Extract the (X, Y) coordinate from the center of the cell holding the provided text.  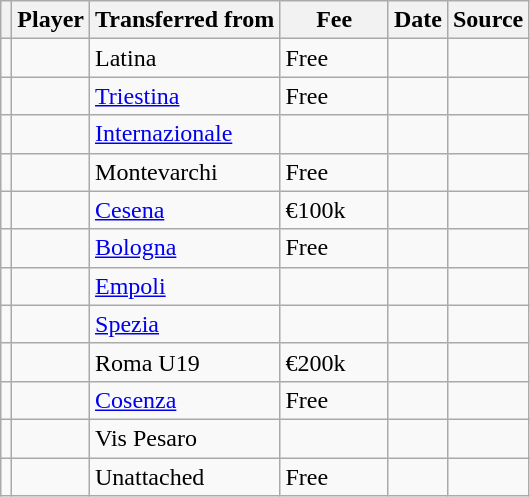
Roma U19 (185, 362)
Source (488, 20)
Latina (185, 58)
Fee (334, 20)
Transferred from (185, 20)
Date (418, 20)
Vis Pesaro (185, 438)
Unattached (185, 477)
Montevarchi (185, 172)
Internazionale (185, 134)
€200k (334, 362)
Triestina (185, 96)
Cesena (185, 210)
Cosenza (185, 400)
Bologna (185, 248)
€100k (334, 210)
Spezia (185, 324)
Empoli (185, 286)
Player (51, 20)
